Scan for the cell matching the given text and deliver its [x, y] coordinate at center. 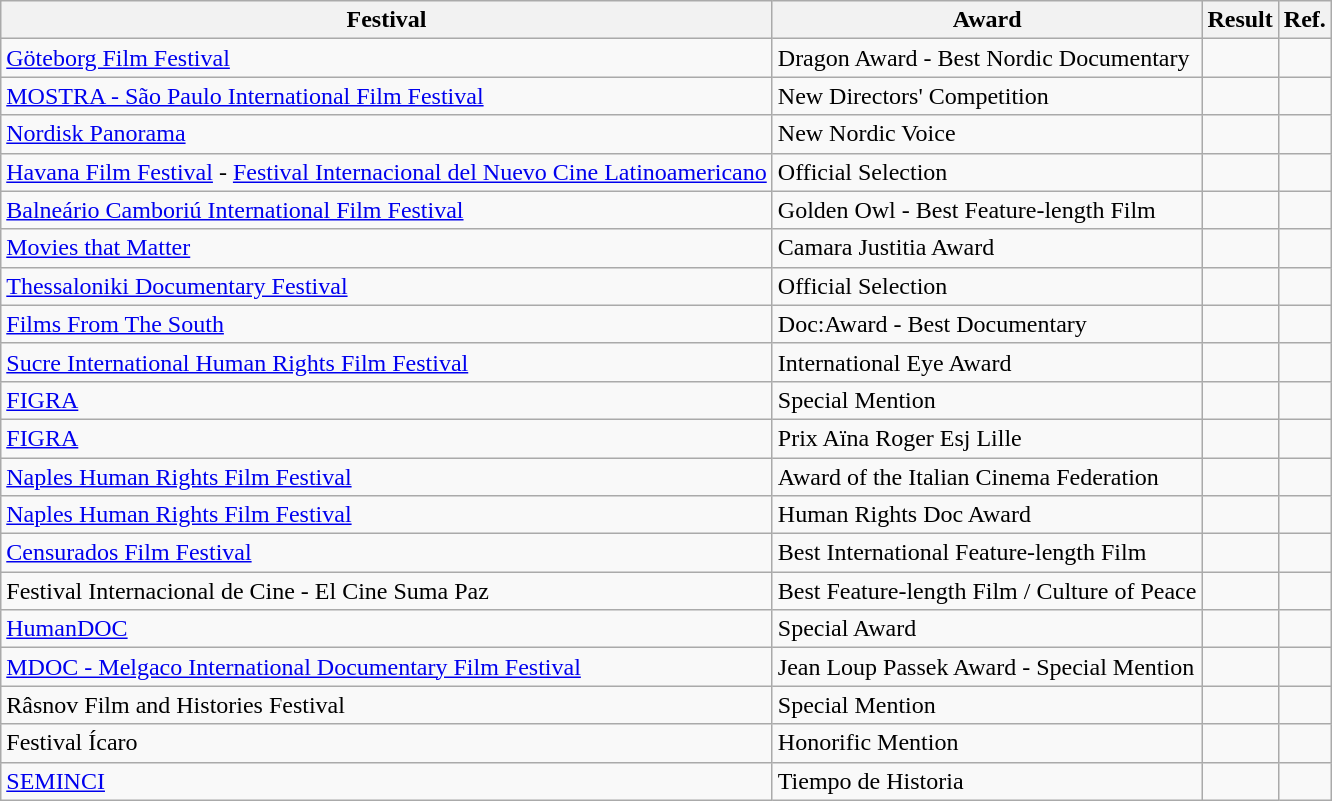
Best International Feature-length Film [987, 553]
SEMINCI [387, 781]
Festival Internacional de Cine - El Cine Suma Paz [387, 591]
Award of the Italian Cinema Federation [987, 477]
Honorific Mention [987, 743]
Award [987, 20]
MOSTRA - São Paulo International Film Festival [387, 96]
Best Feature-length Film / Culture of Peace [987, 591]
Golden Owl - Best Feature-length Film [987, 210]
Dragon Award - Best Nordic Documentary [987, 58]
New Directors' Competition [987, 96]
Special Award [987, 629]
Censurados Film Festival [387, 553]
Thessaloniki Documentary Festival [387, 286]
Doc:Award - Best Documentary [987, 324]
Result [1240, 20]
International Eye Award [987, 362]
Tiempo de Historia [987, 781]
Movies that Matter [387, 248]
HumanDOC [387, 629]
Festival Ícaro [387, 743]
Prix Aïna Roger Esj Lille [987, 438]
Films From The South [387, 324]
Nordisk Panorama [387, 134]
Râsnov Film and Histories Festival [387, 705]
Sucre International Human Rights Film Festival [387, 362]
Human Rights Doc Award [987, 515]
MDOC - Melgaco International Documentary Film Festival [387, 667]
Camara Justitia Award [987, 248]
Göteborg Film Festival [387, 58]
Havana Film Festival - Festival Internacional del Nuevo Cine Latinoamericano [387, 172]
Balneário Camboriú International Film Festival [387, 210]
Festival [387, 20]
Ref. [1304, 20]
New Nordic Voice [987, 134]
Jean Loup Passek Award - Special Mention [987, 667]
